Search for the cell housing the specified text and yield its (X, Y) center coordinate. 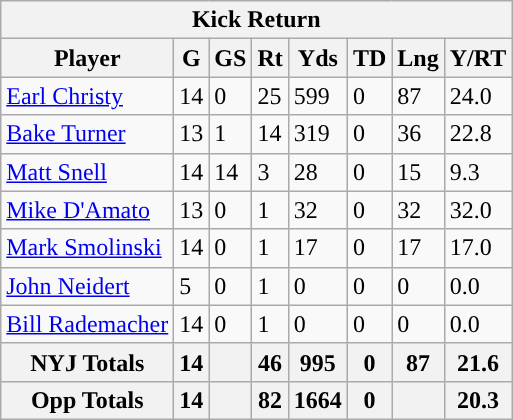
John Neidert (88, 286)
Opp Totals (88, 400)
Bill Rademacher (88, 324)
24.0 (478, 96)
995 (318, 362)
46 (270, 362)
TD (369, 58)
Yds (318, 58)
5 (192, 286)
9.3 (478, 172)
Mark Smolinski (88, 248)
25 (270, 96)
GS (230, 58)
Kick Return (256, 20)
Matt Snell (88, 172)
NYJ Totals (88, 362)
21.6 (478, 362)
Rt (270, 58)
Bake Turner (88, 134)
82 (270, 400)
599 (318, 96)
20.3 (478, 400)
Mike D'Amato (88, 210)
3 (270, 172)
32.0 (478, 210)
22.8 (478, 134)
Lng (418, 58)
36 (418, 134)
28 (318, 172)
Earl Christy (88, 96)
G (192, 58)
Y/RT (478, 58)
17.0 (478, 248)
Player (88, 58)
319 (318, 134)
15 (418, 172)
1664 (318, 400)
